Return [x, y] of the center of cell containing provided text 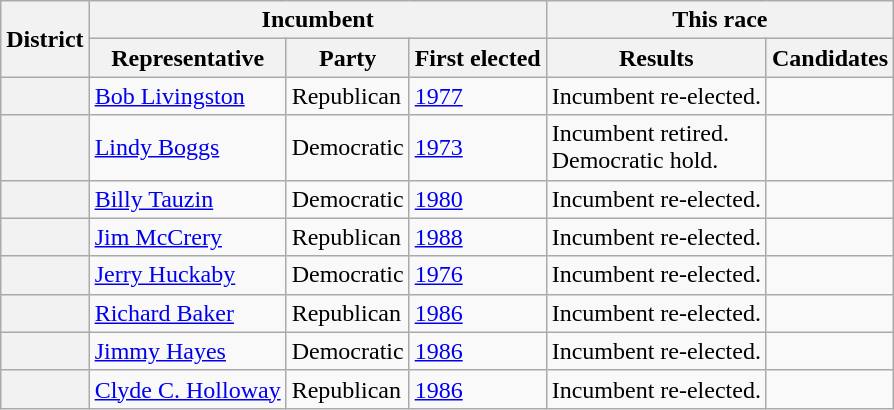
Incumbent retired.Democratic hold. [656, 148]
District [45, 39]
Bob Livingston [188, 96]
Jim McCrery [188, 237]
Incumbent [318, 20]
1980 [478, 199]
Clyde C. Holloway [188, 389]
Billy Tauzin [188, 199]
First elected [478, 58]
Lindy Boggs [188, 148]
1977 [478, 96]
1988 [478, 237]
Results [656, 58]
1976 [478, 275]
Richard Baker [188, 313]
1973 [478, 148]
Candidates [830, 58]
Party [348, 58]
This race [720, 20]
Representative [188, 58]
Jerry Huckaby [188, 275]
Jimmy Hayes [188, 351]
